Pinpoint the cell where the given text exists, returning its [x, y] midpoint coordinate. 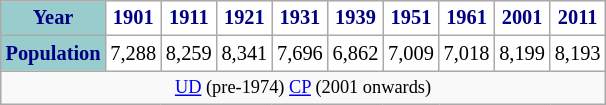
1939 [356, 18]
8,193 [578, 54]
1951 [411, 18]
2001 [522, 18]
1921 [245, 18]
7,696 [300, 54]
Year [54, 18]
8,199 [522, 54]
6,862 [356, 54]
1931 [300, 18]
8,341 [245, 54]
UD (pre-1974) CP (2001 onwards) [304, 88]
1911 [189, 18]
Population [54, 54]
1901 [133, 18]
2011 [578, 18]
7,009 [411, 54]
8,259 [189, 54]
7,018 [467, 54]
1961 [467, 18]
7,288 [133, 54]
